Locate the cell with the specified text and output its (x, y) center coordinate. 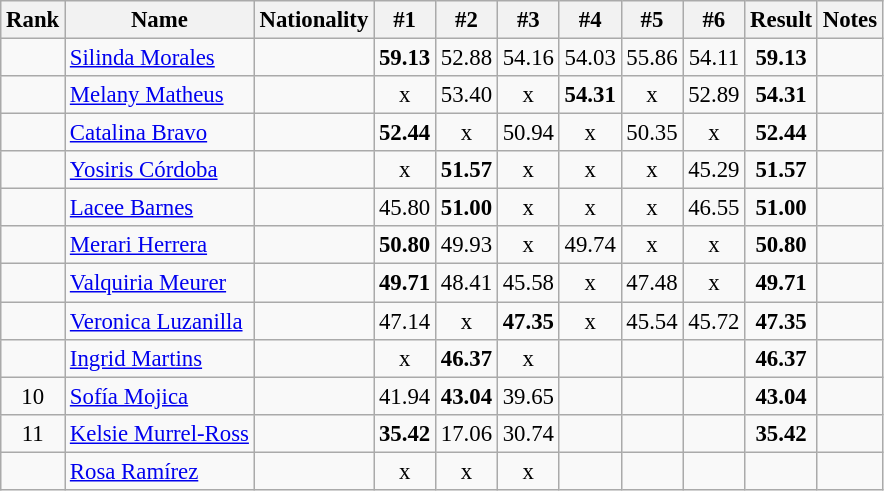
45.80 (405, 208)
Rank (33, 20)
52.89 (714, 95)
Yosiris Córdoba (160, 170)
#2 (467, 20)
41.94 (405, 396)
47.14 (405, 321)
52.88 (467, 58)
#5 (652, 20)
Result (782, 20)
Ingrid Martins (160, 358)
#3 (528, 20)
49.93 (467, 245)
45.72 (714, 321)
50.94 (528, 133)
Catalina Bravo (160, 133)
Veronica Luzanilla (160, 321)
10 (33, 396)
Rosa Ramírez (160, 471)
Silinda Morales (160, 58)
55.86 (652, 58)
#4 (590, 20)
11 (33, 433)
Sofía Mojica (160, 396)
17.06 (467, 433)
45.58 (528, 283)
Lacee Barnes (160, 208)
50.35 (652, 133)
Notes (850, 20)
#1 (405, 20)
45.29 (714, 170)
47.48 (652, 283)
Kelsie Murrel-Ross (160, 433)
Name (160, 20)
54.16 (528, 58)
46.55 (714, 208)
Merari Herrera (160, 245)
39.65 (528, 396)
Melany Matheus (160, 95)
54.11 (714, 58)
48.41 (467, 283)
53.40 (467, 95)
Valquiria Meurer (160, 283)
#6 (714, 20)
54.03 (590, 58)
Nationality (314, 20)
45.54 (652, 321)
49.74 (590, 245)
30.74 (528, 433)
